Return the [x, y] coordinate for the center point of the cell that contains the specified text.  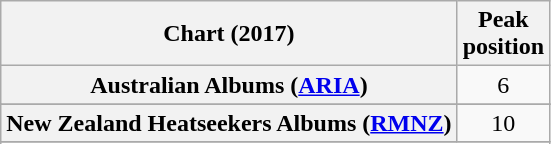
6 [503, 85]
Chart (2017) [229, 34]
Australian Albums (ARIA) [229, 85]
10 [503, 123]
New Zealand Heatseekers Albums (RMNZ) [229, 123]
Peak position [503, 34]
